Scan for the cell matching the given text and deliver its (X, Y) coordinate at center. 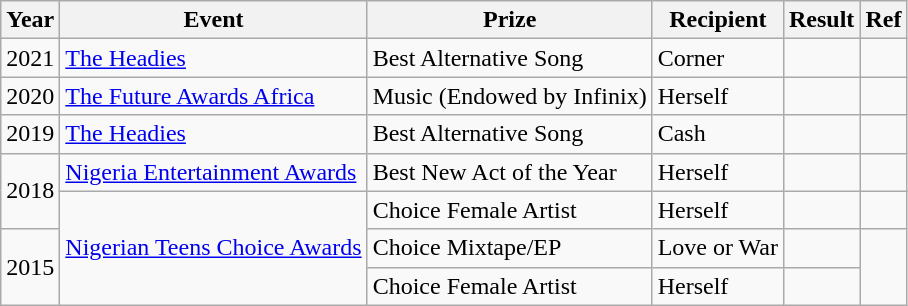
2015 (30, 267)
2020 (30, 96)
Best New Act of the Year (510, 172)
Cash (718, 134)
2019 (30, 134)
Nigeria Entertainment Awards (214, 172)
Music (Endowed by Infinix) (510, 96)
Choice Mixtape/EP (510, 248)
Ref (884, 20)
Nigerian Teens Choice Awards (214, 248)
2021 (30, 58)
Recipient (718, 20)
Result (821, 20)
The Future Awards Africa (214, 96)
2018 (30, 191)
Love or War (718, 248)
Year (30, 20)
Corner (718, 58)
Event (214, 20)
Prize (510, 20)
